Extract the (x, y) coordinate from the center of the cell holding the provided text.  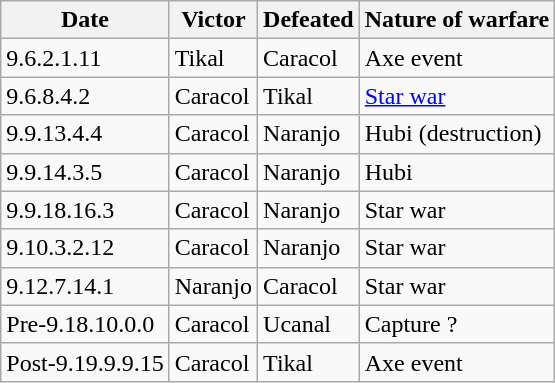
9.9.13.4.4 (85, 134)
Pre-9.18.10.0.0 (85, 324)
Defeated (309, 20)
Date (85, 20)
Hubi (456, 172)
Ucanal (309, 324)
Hubi (destruction) (456, 134)
9.12.7.14.1 (85, 286)
9.6.8.4.2 (85, 96)
9.9.18.16.3 (85, 210)
Victor (213, 20)
Post-9.19.9.9.15 (85, 362)
Capture ? (456, 324)
9.10.3.2.12 (85, 248)
9.6.2.1.11 (85, 58)
9.9.14.3.5 (85, 172)
Nature of warfare (456, 20)
